For the text-containing cell, return its midpoint in (x, y) coordinate format. 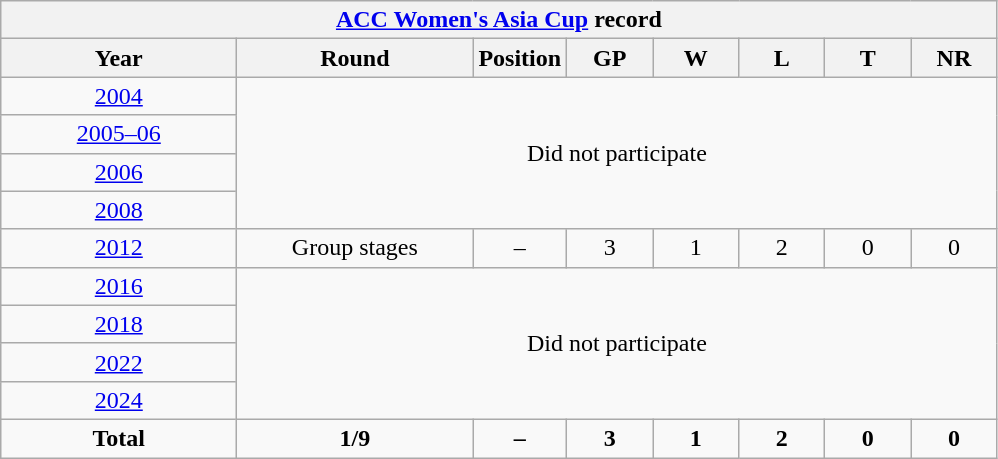
GP (610, 58)
Total (119, 438)
Round (355, 58)
2024 (119, 400)
2018 (119, 324)
T (868, 58)
2016 (119, 286)
2006 (119, 172)
2004 (119, 96)
W (696, 58)
NR (954, 58)
Position (520, 58)
Group stages (355, 248)
ACC Women's Asia Cup record (499, 20)
2008 (119, 210)
L (782, 58)
2022 (119, 362)
2005–06 (119, 134)
Year (119, 58)
1/9 (355, 438)
2012 (119, 248)
